Identify which cell holds the provided text, then report its (X, Y) central coordinate. 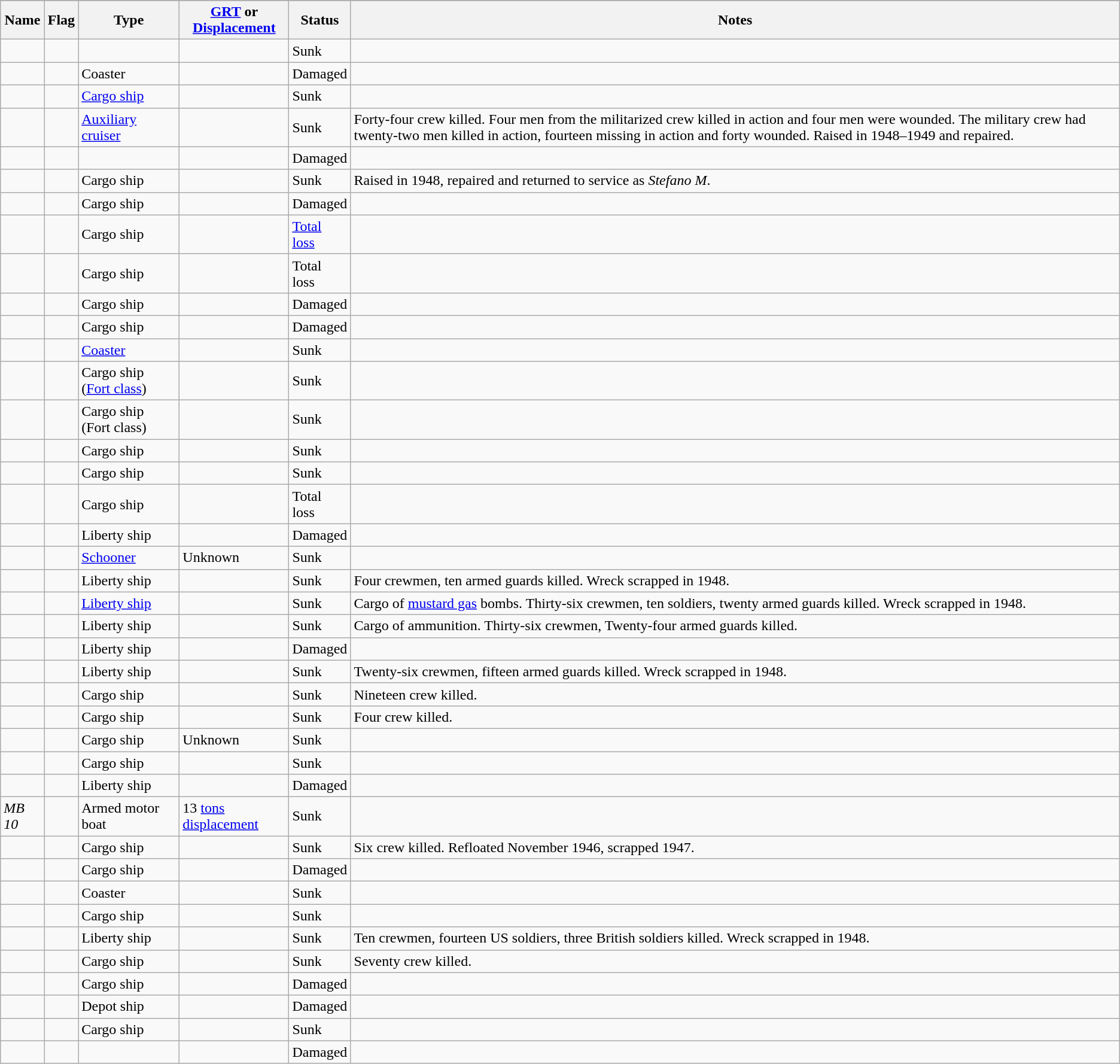
Raised in 1948, repaired and returned to service as Stefano M. (735, 181)
Notes (735, 20)
Schooner (129, 558)
Twenty-six crewmen, fifteen armed guards killed. Wreck scrapped in 1948. (735, 671)
Four crew killed. (735, 717)
Cargo of mustard gas bombs. Thirty-six crewmen, ten soldiers, twenty armed guards killed. Wreck scrapped in 1948. (735, 603)
Armed motor boat (129, 816)
Name (23, 20)
Depot ship (129, 1007)
Type (129, 20)
Four crewmen, ten armed guards killed. Wreck scrapped in 1948. (735, 580)
13 tons displacement (235, 816)
MB 10 (23, 816)
Status (319, 20)
GRT orDisplacement (235, 20)
Nineteen crew killed. (735, 694)
Seventy crew killed. (735, 961)
Flag (61, 20)
Cargo of ammunition. Thirty-six crewmen, Twenty-four armed guards killed. (735, 626)
Auxiliary cruiser (129, 127)
Six crew killed. Refloated November 1946, scrapped 1947. (735, 847)
Ten crewmen, fourteen US soldiers, three British soldiers killed. Wreck scrapped in 1948. (735, 938)
